Locate the cell with the specified text and output its (X, Y) center coordinate. 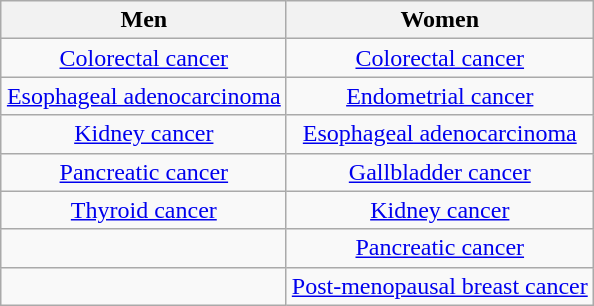
Men (144, 20)
Thyroid cancer (144, 210)
Gallbladder cancer (440, 172)
Post-menopausal breast cancer (440, 286)
Women (440, 20)
Endometrial cancer (440, 96)
